Extract the [x, y] coordinate from the center of the cell holding the provided text.  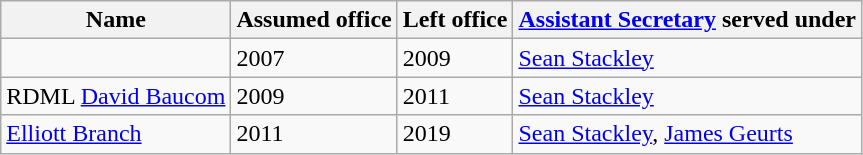
Sean Stackley, James Geurts [688, 134]
Assumed office [314, 20]
Elliott Branch [116, 134]
Name [116, 20]
2007 [314, 58]
2019 [455, 134]
Left office [455, 20]
RDML David Baucom [116, 96]
Assistant Secretary served under [688, 20]
